Output the [x, y] coordinate of the center of the cell containing the given text.  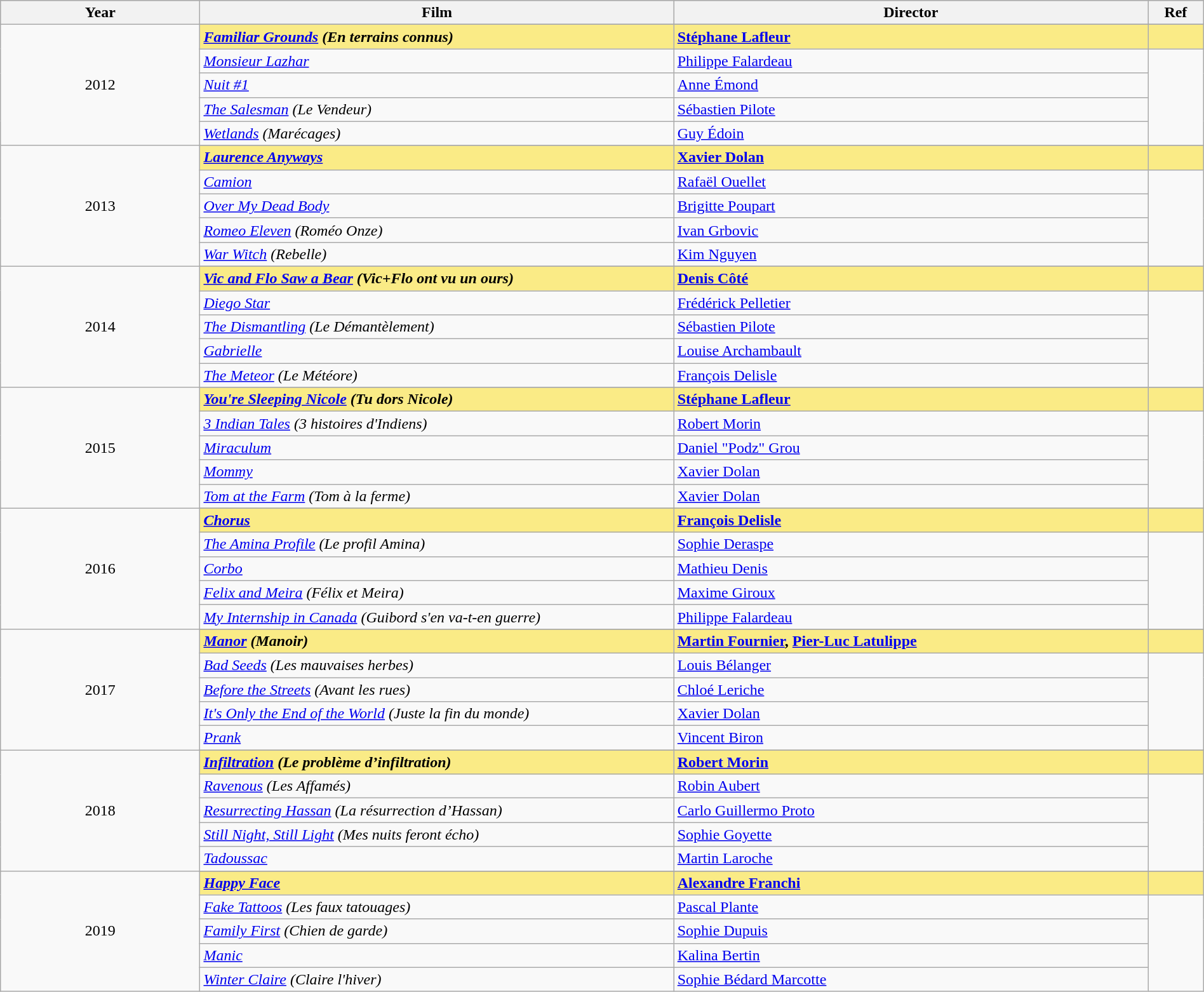
Ravenous (Les Affamés) [437, 786]
Fake Tattoos (Les faux tatouages) [437, 907]
The Salesman (Le Vendeur) [437, 109]
3 Indian Tales (3 histoires d'Indiens) [437, 424]
Director [911, 13]
Bad Seeds (Les mauvaises herbes) [437, 665]
2012 [100, 85]
Before the Streets (Avant les rues) [437, 689]
Winter Claire (Claire l'hiver) [437, 979]
Ivan Grbovic [911, 230]
2016 [100, 568]
Ref [1176, 13]
Infiltration (Le problème d’infiltration) [437, 762]
Louise Archambault [911, 351]
Manor (Manoir) [437, 641]
Louis Bélanger [911, 665]
Chloé Leriche [911, 689]
Manic [437, 955]
Daniel "Podz" Grou [911, 448]
Sophie Goyette [911, 834]
Gabrielle [437, 351]
2017 [100, 689]
The Dismantling (Le Démantèlement) [437, 327]
2019 [100, 931]
Martin Laroche [911, 859]
Familiar Grounds (En terrains connus) [437, 37]
2014 [100, 326]
Still Night, Still Light (Mes nuits feront écho) [437, 834]
2015 [100, 448]
Vincent Biron [911, 738]
Nuit #1 [437, 85]
Kim Nguyen [911, 254]
Over My Dead Body [437, 206]
Frédérick Pelletier [911, 303]
Diego Star [437, 303]
Camion [437, 182]
The Amina Profile (Le profil Amina) [437, 544]
Miraculum [437, 448]
Mathieu Denis [911, 568]
Corbo [437, 568]
Sophie Bédard Marcotte [911, 979]
Family First (Chien de garde) [437, 931]
Tom at the Farm (Tom à la ferme) [437, 496]
Mommy [437, 472]
It's Only the End of the World (Juste la fin du monde) [437, 714]
Vic and Flo Saw a Bear (Vic+Flo ont vu un ours) [437, 278]
Carlo Guillermo Proto [911, 810]
Prank [437, 738]
Denis Côté [911, 278]
The Meteor (Le Météore) [437, 375]
You're Sleeping Nicole (Tu dors Nicole) [437, 399]
Monsieur Lazhar [437, 61]
Laurence Anyways [437, 158]
Chorus [437, 520]
Felix and Meira (Félix et Meira) [437, 593]
Sophie Dupuis [911, 931]
Robin Aubert [911, 786]
My Internship in Canada (Guibord s'en va-t-en guerre) [437, 617]
Pascal Plante [911, 907]
Brigitte Poupart [911, 206]
2013 [100, 206]
Happy Face [437, 883]
Martin Fournier, Pier-Luc Latulippe [911, 641]
Romeo Eleven (Roméo Onze) [437, 230]
2018 [100, 810]
Resurrecting Hassan (La résurrection d’Hassan) [437, 810]
Film [437, 13]
Year [100, 13]
Maxime Giroux [911, 593]
Guy Édoin [911, 133]
Kalina Bertin [911, 955]
Tadoussac [437, 859]
Anne Émond [911, 85]
Wetlands (Marécages) [437, 133]
Rafaël Ouellet [911, 182]
Sophie Deraspe [911, 544]
War Witch (Rebelle) [437, 254]
Alexandre Franchi [911, 883]
